Locate the cell with the specified text and output its [x, y] center coordinate. 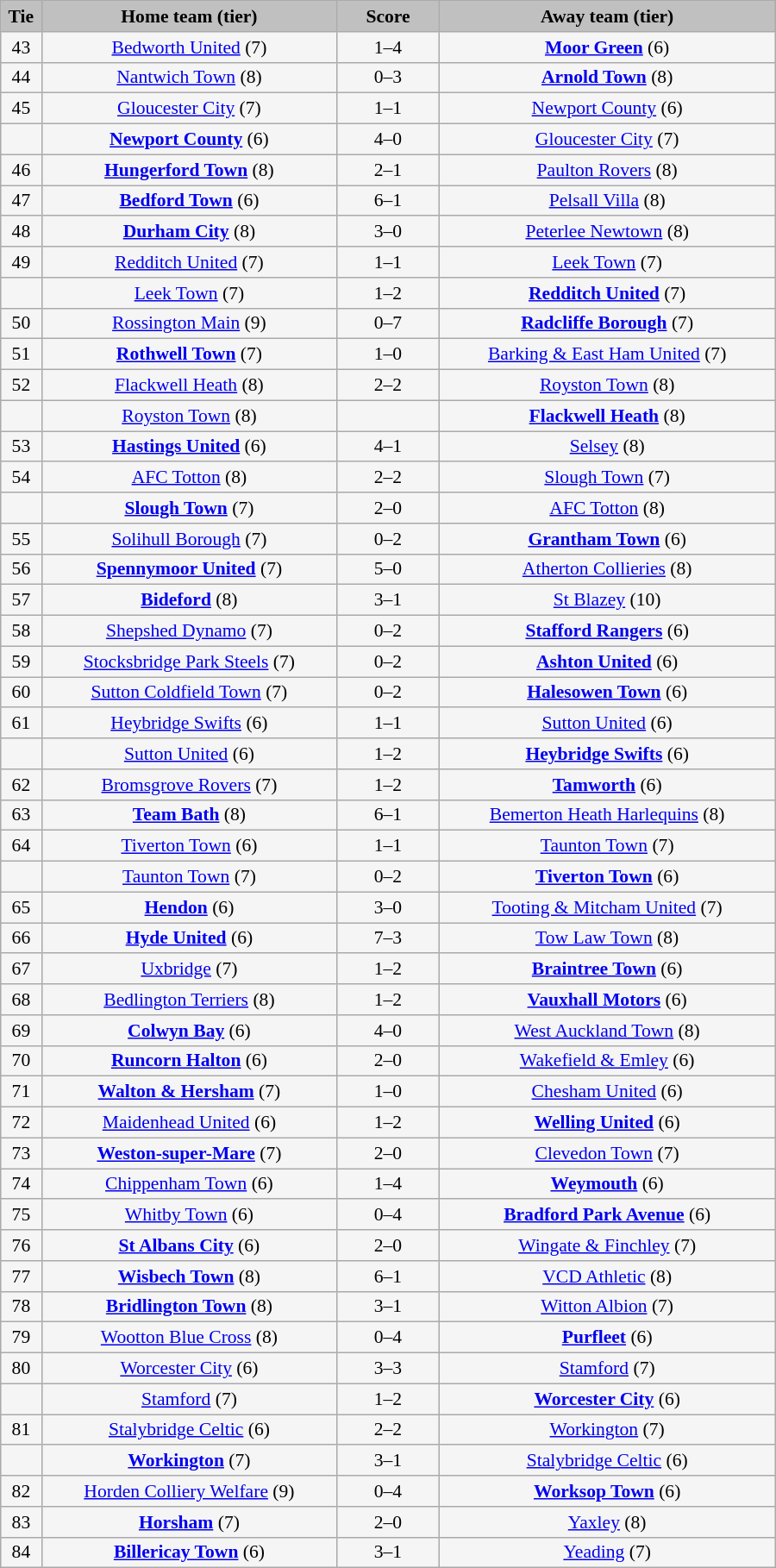
Runcorn Halton (6) [190, 1061]
48 [21, 232]
Walton & Hersham (7) [190, 1092]
49 [21, 262]
Horsham (7) [190, 1522]
73 [21, 1153]
St Albans City (6) [190, 1245]
Bridlington Town (8) [190, 1307]
Witton Albion (7) [607, 1307]
Bemerton Heath Harlequins (8) [607, 815]
Hungerford Town (8) [190, 170]
74 [21, 1184]
50 [21, 323]
Pelsall Villa (8) [607, 201]
Home team (tier) [190, 16]
60 [21, 693]
Stocksbridge Park Steels (7) [190, 662]
Ashton United (6) [607, 662]
Billericay Town (6) [190, 1552]
75 [21, 1215]
7–3 [388, 938]
Halesowen Town (6) [607, 693]
78 [21, 1307]
72 [21, 1123]
67 [21, 969]
79 [21, 1338]
Team Bath (8) [190, 815]
Paulton Rovers (8) [607, 170]
81 [21, 1430]
Vauxhall Motors (6) [607, 1000]
Maidenhead United (6) [190, 1123]
46 [21, 170]
62 [21, 785]
51 [21, 354]
Tooting & Mitcham United (7) [607, 907]
0–3 [388, 78]
2–1 [388, 170]
Braintree Town (6) [607, 969]
56 [21, 569]
Wingate & Finchley (7) [607, 1245]
64 [21, 846]
Yeading (7) [607, 1552]
71 [21, 1092]
Peterlee Newtown (8) [607, 232]
45 [21, 109]
Bideford (8) [190, 600]
Stafford Rangers (6) [607, 631]
63 [21, 815]
Welling United (6) [607, 1123]
5–0 [388, 569]
Rothwell Town (7) [190, 354]
Atherton Collieries (8) [607, 569]
Moor Green (6) [607, 47]
76 [21, 1245]
Colwyn Bay (6) [190, 1031]
84 [21, 1552]
Grantham Town (6) [607, 539]
Score [388, 16]
St Blazey (10) [607, 600]
Bedford Town (6) [190, 201]
83 [21, 1522]
VCD Athletic (8) [607, 1276]
Barking & East Ham United (7) [607, 354]
Shepshed Dynamo (7) [190, 631]
Chippenham Town (6) [190, 1184]
Tow Law Town (8) [607, 938]
Rossington Main (9) [190, 323]
68 [21, 1000]
Hyde United (6) [190, 938]
54 [21, 478]
Arnold Town (8) [607, 78]
Whitby Town (6) [190, 1215]
52 [21, 386]
82 [21, 1491]
Weston-super-Mare (7) [190, 1153]
Radcliffe Borough (7) [607, 323]
66 [21, 938]
Nantwich Town (8) [190, 78]
Sutton Coldfield Town (7) [190, 693]
61 [21, 724]
47 [21, 201]
Clevedon Town (7) [607, 1153]
Worksop Town (6) [607, 1491]
4–1 [388, 447]
Bedlington Terriers (8) [190, 1000]
Wisbech Town (8) [190, 1276]
Durham City (8) [190, 232]
53 [21, 447]
Spennymoor United (7) [190, 569]
Hendon (6) [190, 907]
70 [21, 1061]
Selsey (8) [607, 447]
West Auckland Town (8) [607, 1031]
3–3 [388, 1369]
Weymouth (6) [607, 1184]
77 [21, 1276]
Solihull Borough (7) [190, 539]
Wootton Blue Cross (8) [190, 1338]
Away team (tier) [607, 16]
65 [21, 907]
Tamworth (6) [607, 785]
Bromsgrove Rovers (7) [190, 785]
59 [21, 662]
Horden Colliery Welfare (9) [190, 1491]
55 [21, 539]
Purfleet (6) [607, 1338]
57 [21, 600]
Uxbridge (7) [190, 969]
0–7 [388, 323]
Tie [21, 16]
Hastings United (6) [190, 447]
Bradford Park Avenue (6) [607, 1215]
Bedworth United (7) [190, 47]
Wakefield & Emley (6) [607, 1061]
43 [21, 47]
Yaxley (8) [607, 1522]
58 [21, 631]
Chesham United (6) [607, 1092]
69 [21, 1031]
80 [21, 1369]
44 [21, 78]
